Find where the given text appears and provide that cell's center as (X, Y) coordinate. 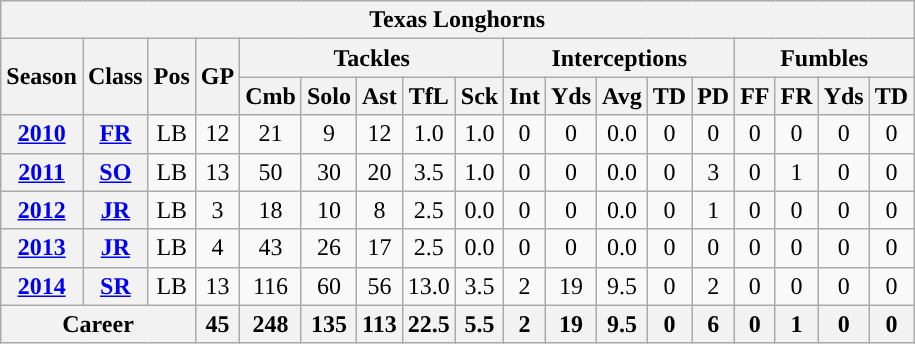
2010 (42, 134)
2014 (42, 286)
4 (217, 248)
Int (525, 96)
5.5 (479, 324)
Solo (328, 96)
26 (328, 248)
2012 (42, 210)
13.0 (428, 286)
Texas Longhorns (458, 20)
21 (271, 134)
Interceptions (620, 58)
SO (115, 172)
Ast (380, 96)
50 (271, 172)
PD (714, 96)
FF (755, 96)
Pos (172, 77)
60 (328, 286)
18 (271, 210)
TfL (428, 96)
116 (271, 286)
Class (115, 77)
30 (328, 172)
20 (380, 172)
GP (217, 77)
9 (328, 134)
Avg (622, 96)
2013 (42, 248)
8 (380, 210)
SR (115, 286)
Cmb (271, 96)
Fumbles (824, 58)
56 (380, 286)
113 (380, 324)
17 (380, 248)
43 (271, 248)
10 (328, 210)
Sck (479, 96)
248 (271, 324)
Season (42, 77)
Tackles (372, 58)
45 (217, 324)
135 (328, 324)
Career (98, 324)
22.5 (428, 324)
2011 (42, 172)
6 (714, 324)
